Determine the [X, Y] coordinate at the center of the cell enclosing the given text.  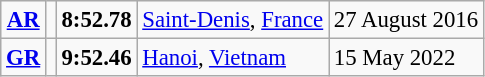
AR [24, 20]
Saint-Denis, France [233, 20]
15 May 2022 [406, 58]
8:52.78 [96, 20]
9:52.46 [96, 58]
27 August 2016 [406, 20]
Hanoi, Vietnam [233, 58]
GR [24, 58]
